Search for the cell housing the specified text and yield its (X, Y) center coordinate. 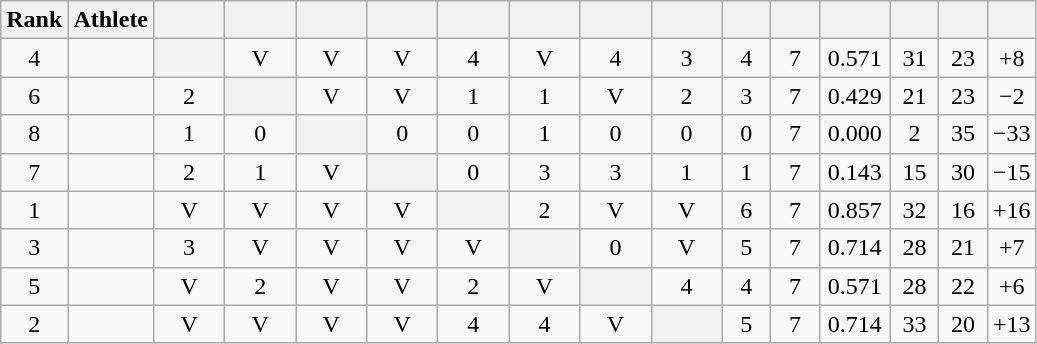
33 (914, 324)
31 (914, 58)
Athlete (111, 20)
0.857 (854, 210)
0.143 (854, 172)
+16 (1012, 210)
0.000 (854, 134)
32 (914, 210)
−2 (1012, 96)
−15 (1012, 172)
+13 (1012, 324)
Rank (34, 20)
−33 (1012, 134)
+6 (1012, 286)
8 (34, 134)
16 (964, 210)
22 (964, 286)
30 (964, 172)
20 (964, 324)
15 (914, 172)
+8 (1012, 58)
+7 (1012, 248)
35 (964, 134)
0.429 (854, 96)
